For the text-containing cell, return its midpoint in (X, Y) coordinate format. 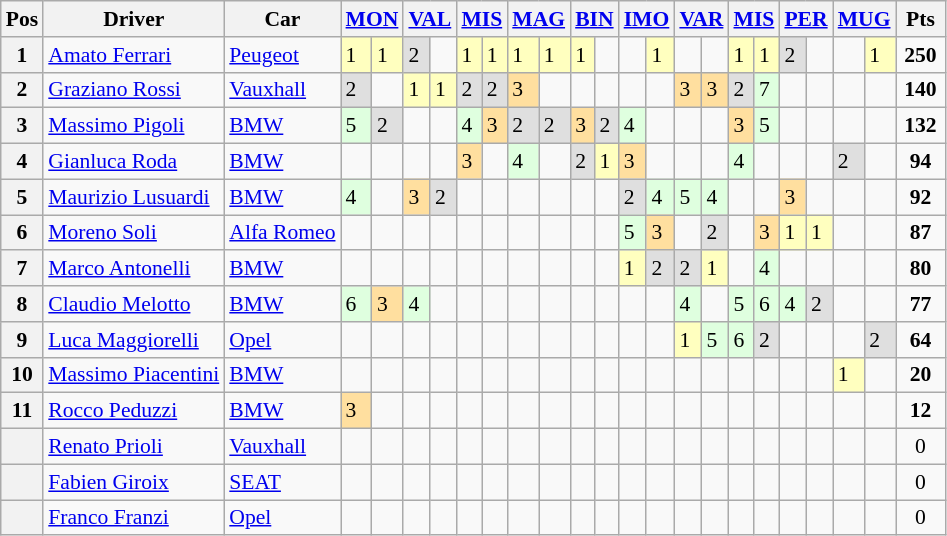
Marco Antonelli (134, 269)
77 (921, 304)
BIN (594, 19)
IMO (647, 19)
Franco Franzi (134, 518)
Pos (22, 19)
PER (806, 19)
80 (921, 269)
11 (22, 411)
8 (22, 304)
250 (921, 55)
VAL (430, 19)
Amato Ferrari (134, 55)
MON (372, 19)
Renato Prioli (134, 447)
Claudio Melotto (134, 304)
Alfa Romeo (282, 233)
9 (22, 340)
Graziano Rossi (134, 90)
VAR (701, 19)
Car (282, 19)
Rocco Peduzzi (134, 411)
87 (921, 233)
Driver (134, 19)
10 (22, 375)
SEAT (282, 482)
Massimo Pigoli (134, 126)
Moreno Soli (134, 233)
Pts (921, 19)
Luca Maggiorelli (134, 340)
MUG (864, 19)
64 (921, 340)
140 (921, 90)
94 (921, 162)
Massimo Piacentini (134, 375)
12 (921, 411)
92 (921, 197)
132 (921, 126)
Maurizio Lusuardi (134, 197)
Fabien Giroix (134, 482)
Peugeot (282, 55)
Gianluca Roda (134, 162)
20 (921, 375)
MAG (538, 19)
